Detect which cell encompasses the target text, then output its (X, Y) center coordinate. 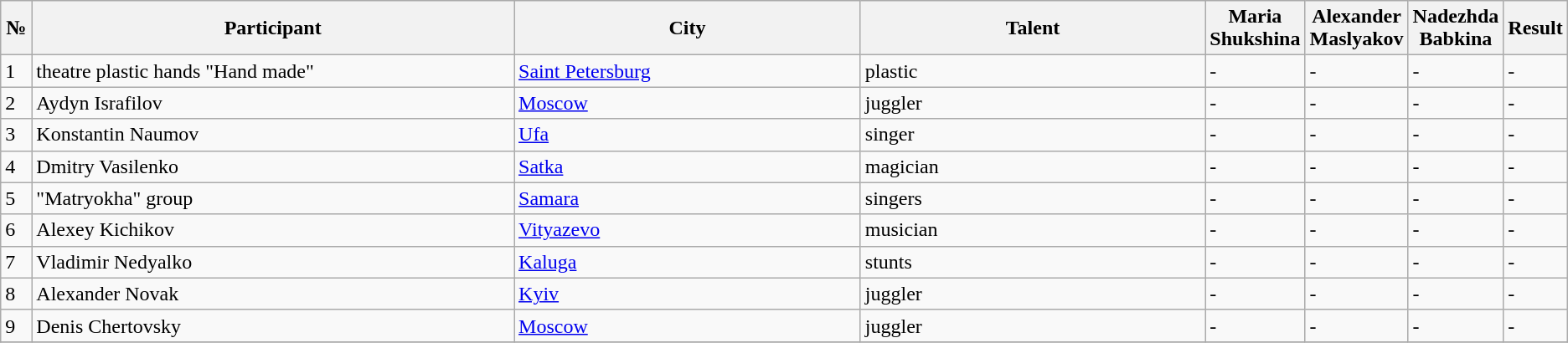
6 (17, 230)
Participant (273, 28)
stunts (1033, 262)
Saint Petersburg (688, 71)
Dmitry Vasilenko (273, 166)
Alexander Novak (273, 294)
Result (1535, 28)
Alexey Kichikov (273, 230)
plastic (1033, 71)
theatre plastic hands "Hand made" (273, 71)
Nadezhda Babkina (1456, 28)
Ufa (688, 135)
Kaluga (688, 262)
musician (1033, 230)
3 (17, 135)
magician (1033, 166)
2 (17, 103)
Denis Chertovsky (273, 325)
"Matryokha" group (273, 198)
Vladimir Nedyalko (273, 262)
8 (17, 294)
City (688, 28)
Maria Shukshina (1255, 28)
4 (17, 166)
Satka (688, 166)
1 (17, 71)
7 (17, 262)
Samara (688, 198)
Kyiv (688, 294)
9 (17, 325)
Aydyn Israfilov (273, 103)
Vityazevo (688, 230)
№ (17, 28)
Talent (1033, 28)
Alexander Maslyakov (1357, 28)
Konstantin Naumov (273, 135)
5 (17, 198)
singer (1033, 135)
singers (1033, 198)
